Locate the cell with the specified text and output its (x, y) center coordinate. 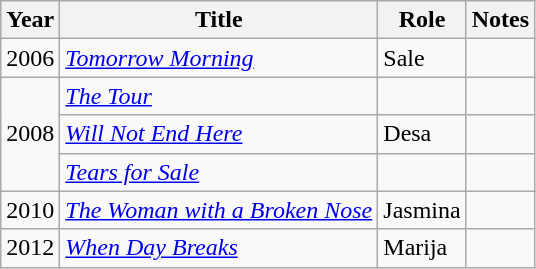
2012 (30, 248)
Sale (422, 58)
Title (219, 20)
When Day Breaks (219, 248)
Will Not End Here (219, 134)
2006 (30, 58)
Jasmina (422, 210)
Tears for Sale (219, 172)
Tomorrow Morning (219, 58)
2010 (30, 210)
The Woman with a Broken Nose (219, 210)
2008 (30, 134)
Marija (422, 248)
The Tour (219, 96)
Notes (500, 20)
Desa (422, 134)
Role (422, 20)
Year (30, 20)
